Provide the [X, Y] coordinate of the cell's center where the given text is located.  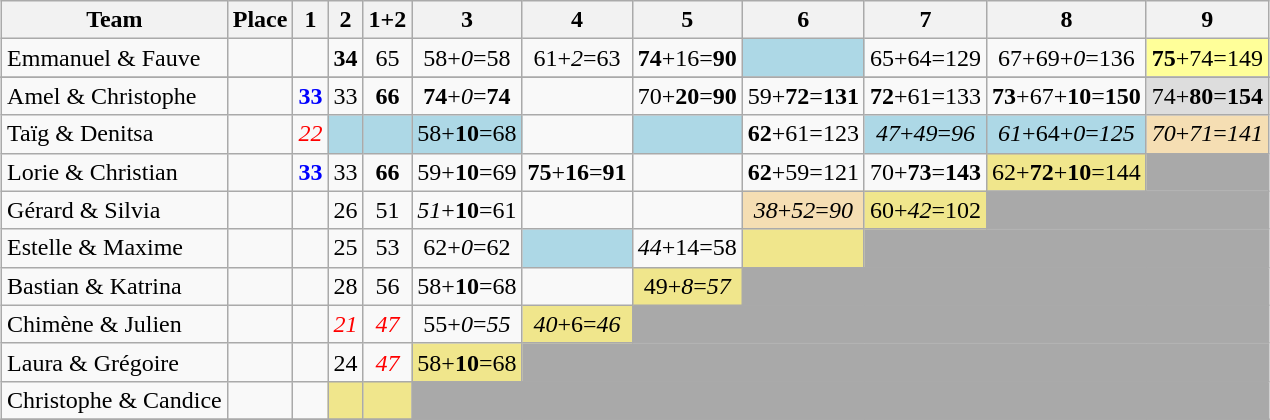
58+0=58 [467, 58]
65+64=129 [925, 58]
62+59=121 [803, 172]
2 [346, 20]
Emmanuel & Fauve [115, 58]
26 [346, 210]
4 [577, 20]
25 [346, 248]
61+64+0=125 [1067, 134]
62+61=123 [803, 134]
Christophe & Candice [115, 400]
1+2 [388, 20]
Place [260, 20]
22 [310, 134]
73+67+10=150 [1067, 96]
8 [1067, 20]
7 [925, 20]
49+8=57 [687, 286]
Laura & Grégoire [115, 362]
72+61=133 [925, 96]
44+14=58 [687, 248]
Taïg & Denitsa [115, 134]
60+42=102 [925, 210]
74+0=74 [467, 96]
34 [346, 58]
40+6=46 [577, 324]
74+16=90 [687, 58]
47+49=96 [925, 134]
9 [1207, 20]
65 [388, 58]
70+20=90 [687, 96]
6 [803, 20]
3 [467, 20]
56 [388, 286]
62+72+10=144 [1067, 172]
Gérard & Silvia [115, 210]
70+71=141 [1207, 134]
67+69+0=136 [1067, 58]
74+80=154 [1207, 96]
28 [346, 286]
51 [388, 210]
70+73=143 [925, 172]
62+0=62 [467, 248]
Team [115, 20]
5 [687, 20]
Bastian & Katrina [115, 286]
Estelle & Maxime [115, 248]
75+16=91 [577, 172]
75+74=149 [1207, 58]
61+2=63 [577, 58]
53 [388, 248]
55+0=55 [467, 324]
38+52=90 [803, 210]
Chimène & Julien [115, 324]
Amel & Christophe [115, 96]
59+10=69 [467, 172]
1 [310, 20]
Lorie & Christian [115, 172]
24 [346, 362]
21 [346, 324]
51+10=61 [467, 210]
59+72=131 [803, 96]
